Return [X, Y] of the center of cell containing provided text 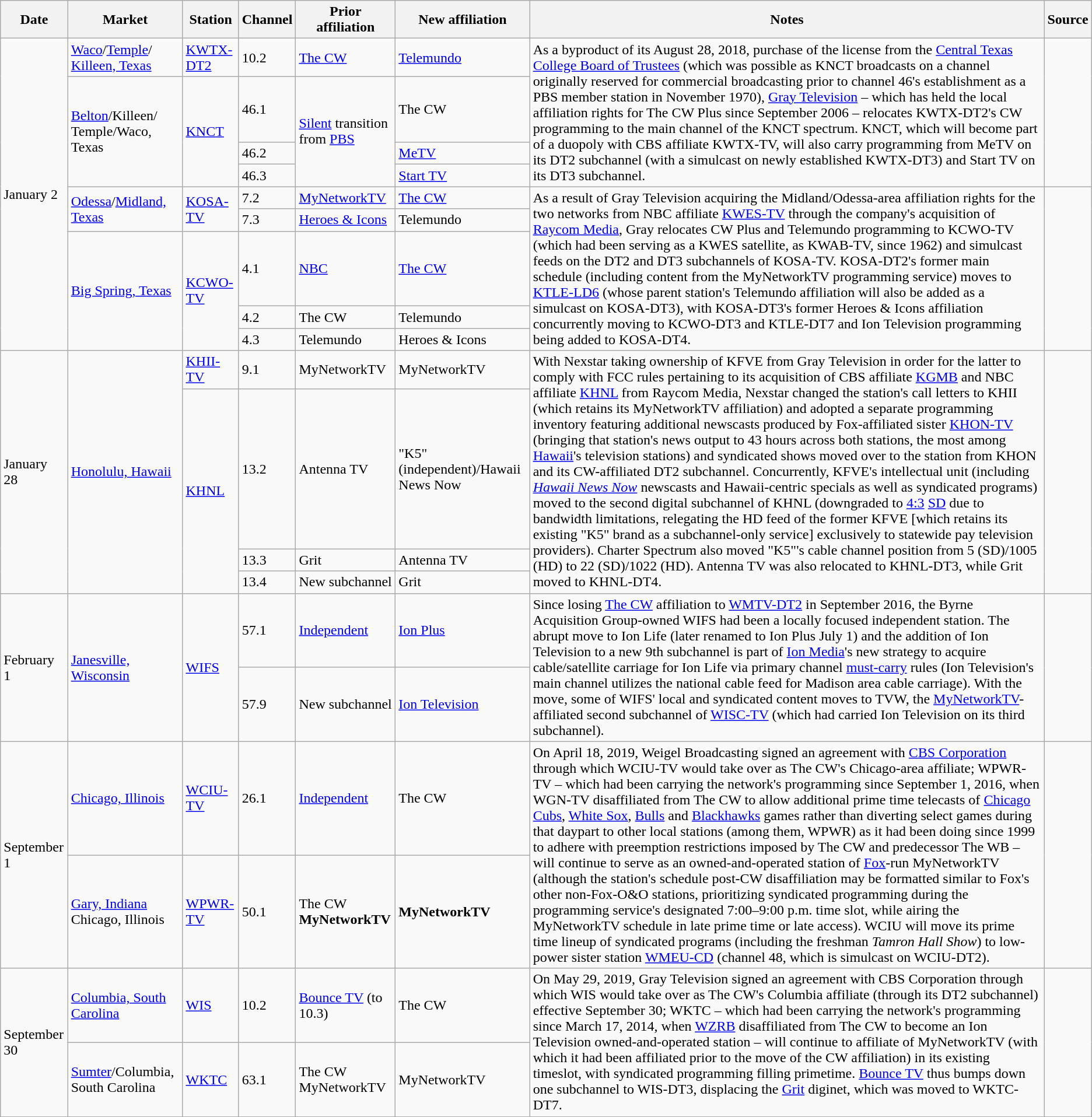
KWTX-DT2 [211, 57]
26.1 [267, 798]
50.1 [267, 912]
Big Spring, Texas [125, 290]
Market [125, 20]
Date [34, 20]
Odessa/Midland, Texas [125, 209]
KNCT [211, 132]
KOSA-TV [211, 209]
WIS [211, 1006]
January 2 [34, 195]
13.4 [267, 582]
57.1 [267, 630]
46.2 [267, 153]
"K5" (independent)/Hawaii News Now [463, 469]
Honolulu, Hawaii [125, 472]
January 28 [34, 472]
WKTC [211, 1079]
February 1 [34, 667]
Sumter/Columbia, South Carolina [125, 1079]
Notes [787, 20]
New affiliation [463, 20]
Bounce TV (to 10.3) [345, 1006]
46.1 [267, 110]
WCIU-TV [211, 798]
13.3 [267, 560]
KCWO-TV [211, 290]
WPWR-TV [211, 912]
4.3 [267, 339]
Chicago, Illinois [125, 798]
Ion Plus [463, 630]
4.1 [267, 268]
Gary, IndianaChicago, Illinois [125, 912]
Prior affiliation [345, 20]
WIFS [211, 667]
Source [1067, 20]
13.2 [267, 469]
Start TV [463, 176]
9.1 [267, 370]
Waco/Temple/Killeen, Texas [125, 57]
Ion Television [463, 705]
KHNL [211, 491]
September 30 [34, 1042]
Station [211, 20]
KHII-TV [211, 370]
46.3 [267, 176]
57.9 [267, 705]
MeTV [463, 153]
7.2 [267, 198]
Janesville, Wisconsin [125, 667]
Columbia, South Carolina [125, 1006]
7.3 [267, 220]
NBC [345, 268]
Silent transitionfrom PBS [345, 132]
September 1 [34, 855]
Belton/Killeen/Temple/Waco, Texas [125, 132]
63.1 [267, 1079]
Channel [267, 20]
4.2 [267, 317]
